Scan for the cell matching the given text and deliver its (X, Y) coordinate at center. 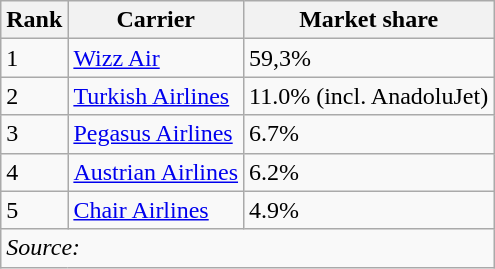
Rank (34, 20)
3 (34, 134)
5 (34, 210)
Austrian Airlines (156, 172)
Turkish Airlines (156, 96)
Carrier (156, 20)
11.0% (incl. AnadoluJet) (369, 96)
Source: (248, 248)
6.7% (369, 134)
Chair Airlines (156, 210)
1 (34, 58)
Market share (369, 20)
59,3% (369, 58)
4.9% (369, 210)
Pegasus Airlines (156, 134)
Wizz Air (156, 58)
2 (34, 96)
6.2% (369, 172)
4 (34, 172)
